Capture the cell that displays the provided text and extract its (X, Y) central coordinate. 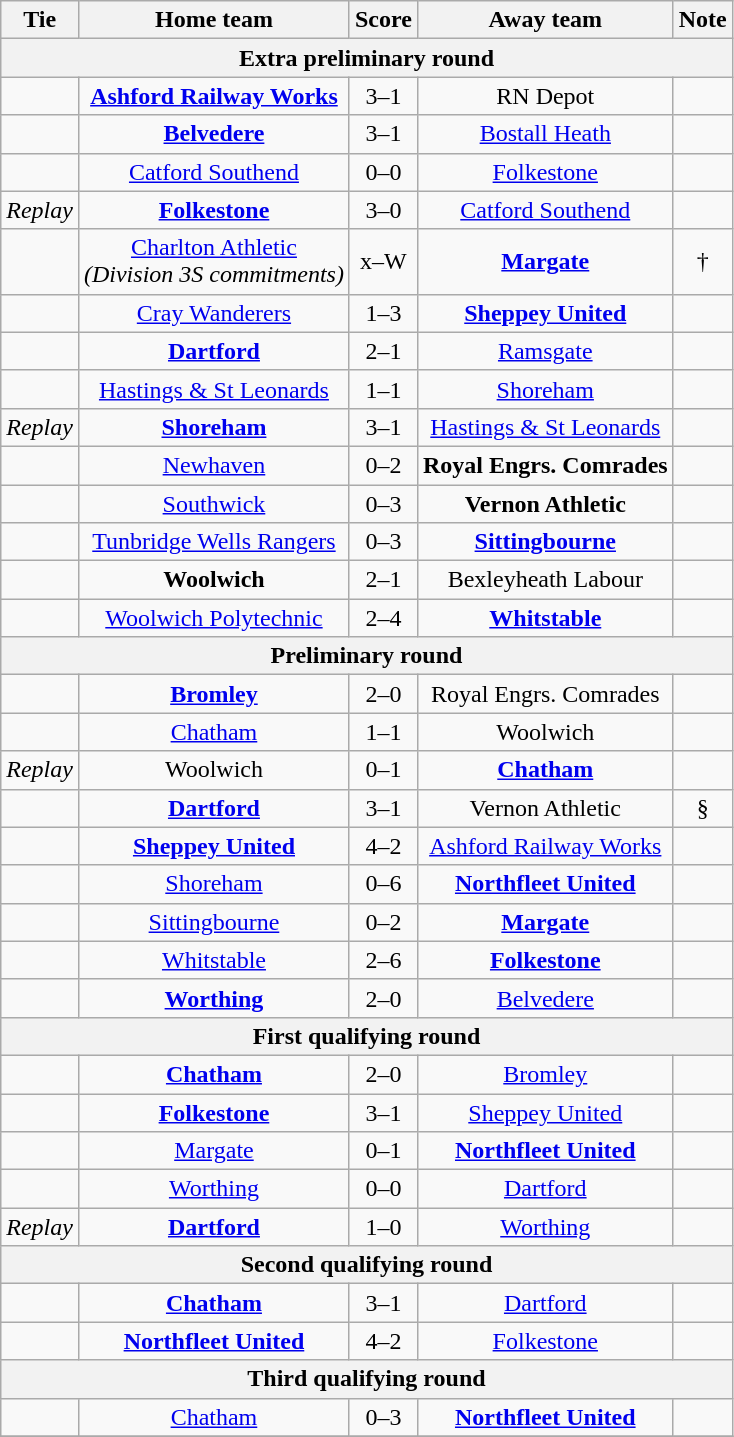
Bexleyheath Labour (545, 580)
Away team (545, 20)
Bostall Heath (545, 134)
Woolwich Polytechnic (214, 618)
0–6 (383, 884)
Extra preliminary round (366, 58)
RN Depot (545, 96)
Third qualifying round (366, 1379)
Second qualifying round (366, 1265)
3–0 (383, 210)
† (702, 262)
Preliminary round (366, 656)
Tunbridge Wells Rangers (214, 542)
§ (702, 808)
Newhaven (214, 465)
1–0 (383, 1227)
2–6 (383, 960)
Ramsgate (545, 351)
Home team (214, 20)
1–3 (383, 313)
Charlton Athletic(Division 3S commitments) (214, 262)
First qualifying round (366, 1036)
2–4 (383, 618)
Score (383, 20)
x–W (383, 262)
Southwick (214, 503)
Note (702, 20)
Cray Wanderers (214, 313)
Tie (40, 20)
